Locate the cell with the specified text and output its [x, y] center coordinate. 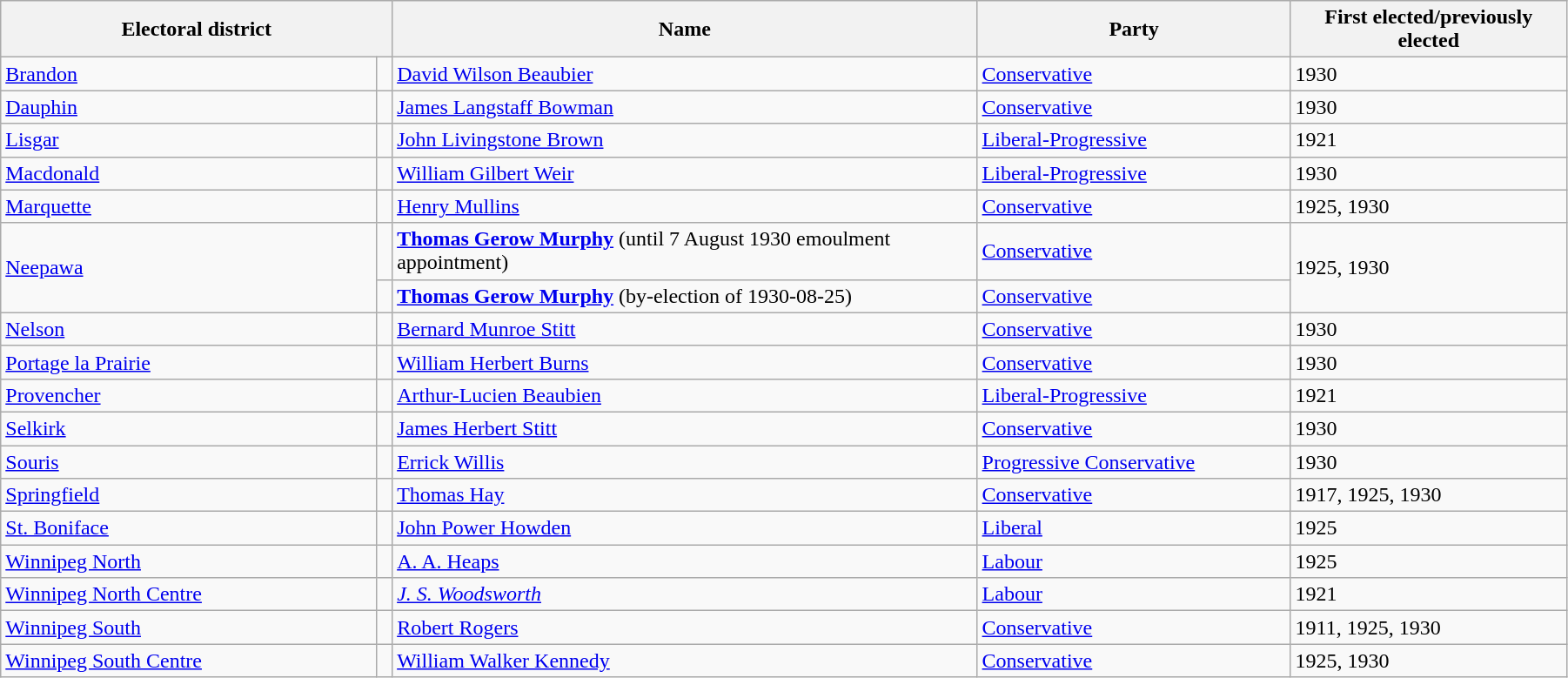
David Wilson Beaubier [685, 74]
Dauphin [189, 107]
Name [685, 30]
Thomas Gerow Murphy (by-election of 1930-08-25) [685, 296]
William Gilbert Weir [685, 173]
Provencher [189, 395]
Selkirk [189, 428]
Springfield [189, 495]
Winnipeg North [189, 561]
Winnipeg South [189, 628]
A. A. Heaps [685, 561]
J. S. Woodsworth [685, 594]
Thomas Gerow Murphy (until 7 August 1930 emoulment appointment) [685, 251]
Robert Rogers [685, 628]
Progressive Conservative [1134, 462]
Portage la Prairie [189, 362]
Arthur-Lucien Beaubien [685, 395]
Neepawa [189, 268]
Electoral district [197, 30]
Marquette [189, 206]
Winnipeg North Centre [189, 594]
Nelson [189, 329]
First elected/previously elected [1429, 30]
1917, 1925, 1930 [1429, 495]
William Walker Kennedy [685, 661]
1911, 1925, 1930 [1429, 628]
Souris [189, 462]
Brandon [189, 74]
Winnipeg South Centre [189, 661]
Lisgar [189, 140]
Henry Mullins [685, 206]
St. Boniface [189, 528]
Bernard Munroe Stitt [685, 329]
Liberal [1134, 528]
John Livingstone Brown [685, 140]
Thomas Hay [685, 495]
Party [1134, 30]
William Herbert Burns [685, 362]
James Herbert Stitt [685, 428]
James Langstaff Bowman [685, 107]
John Power Howden [685, 528]
Macdonald [189, 173]
Errick Willis [685, 462]
